Search for the cell housing the specified text and yield its (x, y) center coordinate. 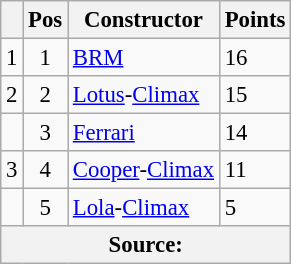
Cooper-Climax (144, 170)
Ferrari (144, 133)
11 (254, 170)
BRM (144, 58)
15 (254, 95)
14 (254, 133)
Lola-Climax (144, 208)
Source: (146, 245)
16 (254, 58)
Points (254, 20)
Lotus-Climax (144, 95)
4 (46, 170)
Pos (46, 20)
Constructor (144, 20)
